Scan for the cell matching the given text and deliver its (X, Y) coordinate at center. 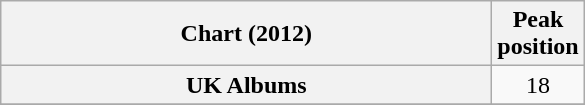
UK Albums (246, 85)
Peakposition (538, 34)
18 (538, 85)
Chart (2012) (246, 34)
